From the cell containing the given text, extract its center point as [x, y] coordinate. 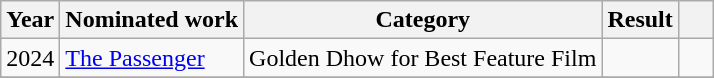
Year [30, 20]
Golden Dhow for Best Feature Film [423, 58]
The Passenger [152, 58]
Category [423, 20]
2024 [30, 58]
Result [640, 20]
Nominated work [152, 20]
